Scan for the cell matching the given text and deliver its [X, Y] coordinate at center. 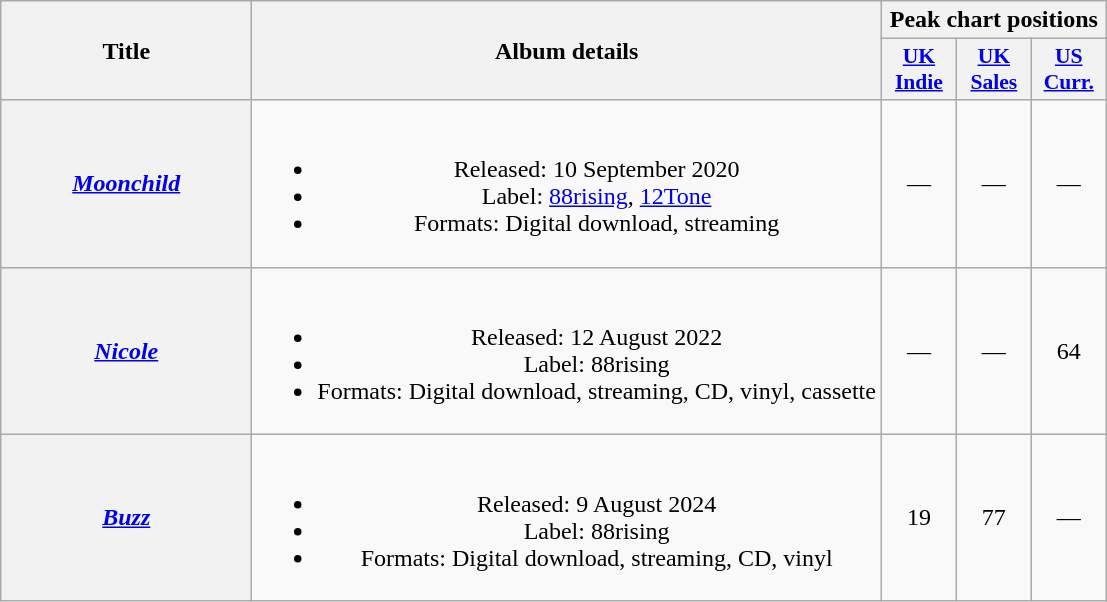
Released: 9 August 2024Label: 88risingFormats: Digital download, streaming, CD, vinyl [567, 518]
Buzz [126, 518]
US Curr. [1068, 70]
Released: 10 September 2020Label: 88rising, 12ToneFormats: Digital download, streaming [567, 184]
Title [126, 50]
Released: 12 August 2022Label: 88risingFormats: Digital download, streaming, CD, vinyl, cassette [567, 350]
Peak chart positions [994, 20]
64 [1068, 350]
77 [994, 518]
UK Sales [994, 70]
Album details [567, 50]
19 [918, 518]
Nicole [126, 350]
UK Indie [918, 70]
Moonchild [126, 184]
